Extract the (x, y) coordinate from the center of the cell holding the provided text.  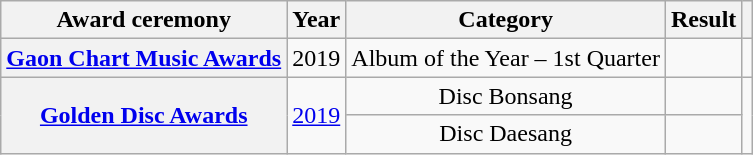
Album of the Year – 1st Quarter (506, 58)
Disc Bonsang (506, 96)
Award ceremony (144, 20)
Result (703, 20)
Year (316, 20)
Gaon Chart Music Awards (144, 58)
Golden Disc Awards (144, 115)
Category (506, 20)
Disc Daesang (506, 134)
